Find where the given text appears and provide that cell's center as [x, y] coordinate. 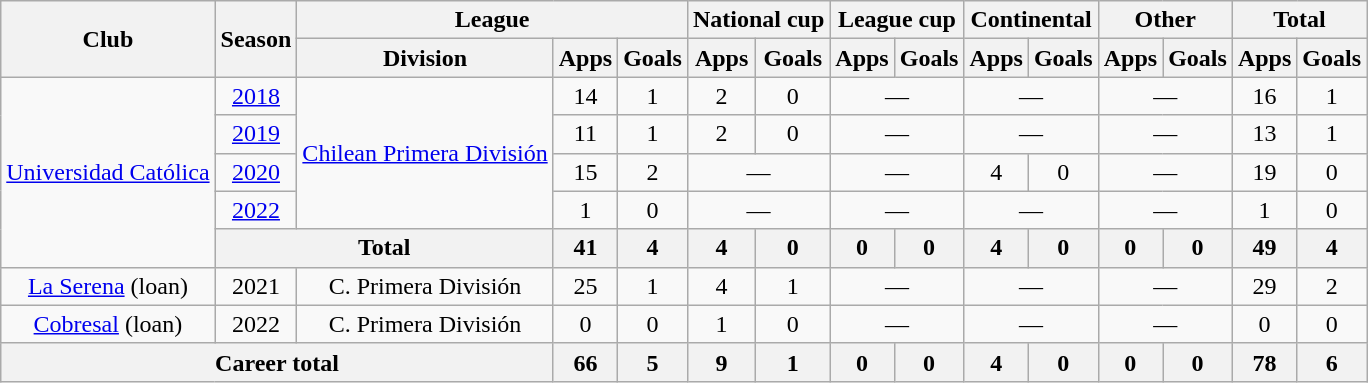
29 [1264, 286]
41 [585, 248]
National cup [758, 20]
66 [585, 362]
13 [1264, 134]
Division [425, 58]
Club [108, 39]
11 [585, 134]
La Serena (loan) [108, 286]
78 [1264, 362]
2019 [256, 134]
25 [585, 286]
Continental [1031, 20]
6 [1332, 362]
49 [1264, 248]
9 [721, 362]
2018 [256, 96]
16 [1264, 96]
Universidad Católica [108, 172]
2020 [256, 172]
League cup [897, 20]
Career total [277, 362]
Chilean Primera División [425, 153]
19 [1264, 172]
5 [653, 362]
2021 [256, 286]
Season [256, 39]
14 [585, 96]
League [492, 20]
Other [1165, 20]
Cobresal (loan) [108, 324]
15 [585, 172]
